From the cell containing the given text, extract its center point as (x, y) coordinate. 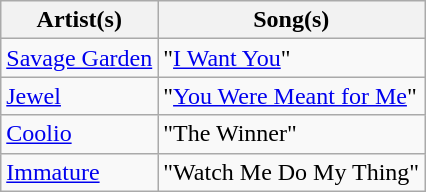
"I Want You" (292, 58)
Artist(s) (80, 20)
Savage Garden (80, 58)
Song(s) (292, 20)
Jewel (80, 96)
"The Winner" (292, 134)
Immature (80, 172)
"Watch Me Do My Thing" (292, 172)
"You Were Meant for Me" (292, 96)
Coolio (80, 134)
